Extract the (X, Y) coordinate from the center of the cell holding the provided text.  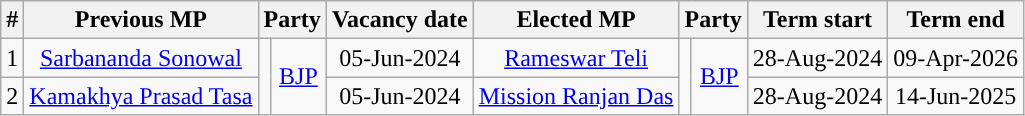
Kamakhya Prasad Tasa (141, 96)
Term start (817, 20)
1 (12, 58)
Elected MP (576, 20)
09-Apr-2026 (956, 58)
14-Jun-2025 (956, 96)
# (12, 20)
Previous MP (141, 20)
Mission Ranjan Das (576, 96)
Sarbananda Sonowal (141, 58)
2 (12, 96)
Rameswar Teli (576, 58)
Vacancy date (400, 20)
Term end (956, 20)
